Detect which cell encompasses the target text, then output its (x, y) center coordinate. 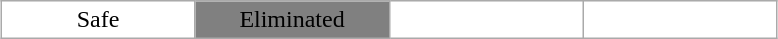
Safe (98, 20)
Eliminated (292, 20)
